Return (x, y) of the center of cell containing provided text 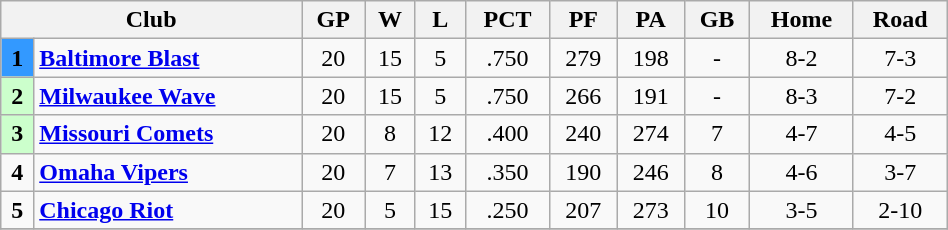
Club (152, 20)
266 (584, 96)
PA (650, 20)
Milwaukee Wave (168, 96)
PCT (507, 20)
2-10 (900, 210)
.250 (507, 210)
Omaha Vipers (168, 172)
7-3 (900, 58)
Chicago Riot (168, 210)
2 (18, 96)
W (390, 20)
GB (716, 20)
.350 (507, 172)
7-2 (900, 96)
3-7 (900, 172)
8-3 (802, 96)
3 (18, 134)
Missouri Comets (168, 134)
190 (584, 172)
GP (334, 20)
240 (584, 134)
4-6 (802, 172)
Road (900, 20)
198 (650, 58)
12 (440, 134)
207 (584, 210)
L (440, 20)
10 (716, 210)
191 (650, 96)
4-7 (802, 134)
.400 (507, 134)
273 (650, 210)
Home (802, 20)
274 (650, 134)
1 (18, 58)
246 (650, 172)
Baltimore Blast (168, 58)
8-2 (802, 58)
279 (584, 58)
4 (18, 172)
4-5 (900, 134)
3-5 (802, 210)
13 (440, 172)
PF (584, 20)
